From the cell containing the given text, extract its center point as (x, y) coordinate. 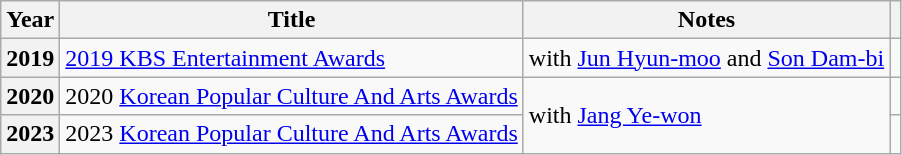
2020 Korean Popular Culture And Arts Awards (292, 96)
Notes (706, 20)
Title (292, 20)
with Jang Ye-won (706, 115)
2023 Korean Popular Culture And Arts Awards (292, 134)
with Jun Hyun-moo and Son Dam-bi (706, 58)
2020 (30, 96)
2019 (30, 58)
2023 (30, 134)
2019 KBS Entertainment Awards (292, 58)
Year (30, 20)
